Output the [x, y] coordinate of the center of the cell containing the given text.  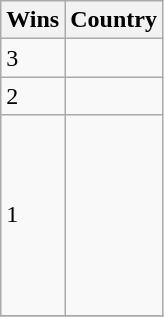
3 [33, 58]
2 [33, 96]
1 [33, 215]
Wins [33, 20]
Country [114, 20]
